Determine the [x, y] coordinate at the center of the cell enclosing the given text.  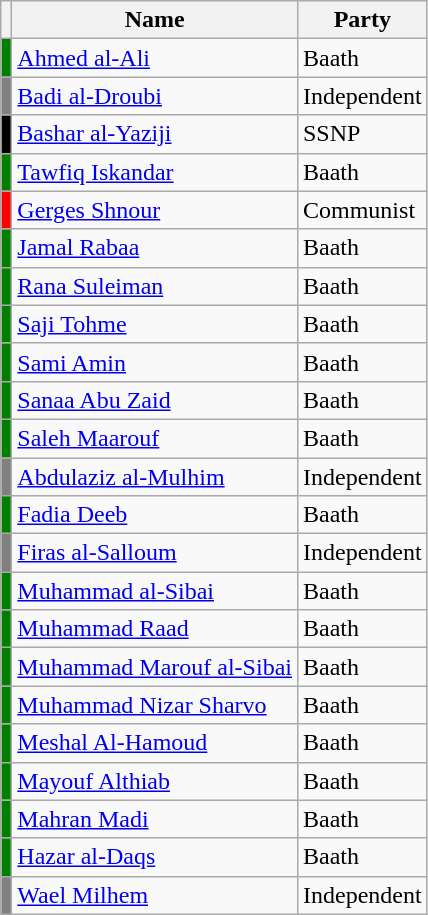
Bashar al-Yaziji [155, 134]
Muhammad Raad [155, 629]
Fadia Deeb [155, 515]
Firas al-Salloum [155, 553]
Badi al-Droubi [155, 96]
Muhammad Nizar Sharvo [155, 705]
Saleh Maarouf [155, 438]
Gerges Shnour [155, 210]
Tawfiq Iskandar [155, 172]
Party [362, 20]
Communist [362, 210]
Meshal Al-Hamoud [155, 743]
Saji Tohme [155, 324]
Sami Amin [155, 362]
Mayouf Althiab [155, 781]
Abdulaziz al-Mulhim [155, 477]
Muhammad Marouf al-Sibai [155, 667]
Hazar al-Daqs [155, 857]
Muhammad al-Sibai [155, 591]
Wael Milhem [155, 895]
Name [155, 20]
SSNP [362, 134]
Mahran Madi [155, 819]
Jamal Rabaa [155, 248]
Ahmed al-Ali [155, 58]
Sanaa Abu Zaid [155, 400]
Rana Suleiman [155, 286]
